Scan for the cell matching the given text and deliver its (x, y) coordinate at center. 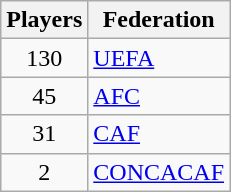
31 (44, 134)
CONCACAF (159, 172)
UEFA (159, 58)
CAF (159, 134)
Players (44, 20)
130 (44, 58)
45 (44, 96)
Federation (159, 20)
AFC (159, 96)
2 (44, 172)
